Return the [x, y] coordinate for the center point of the cell that contains the specified text.  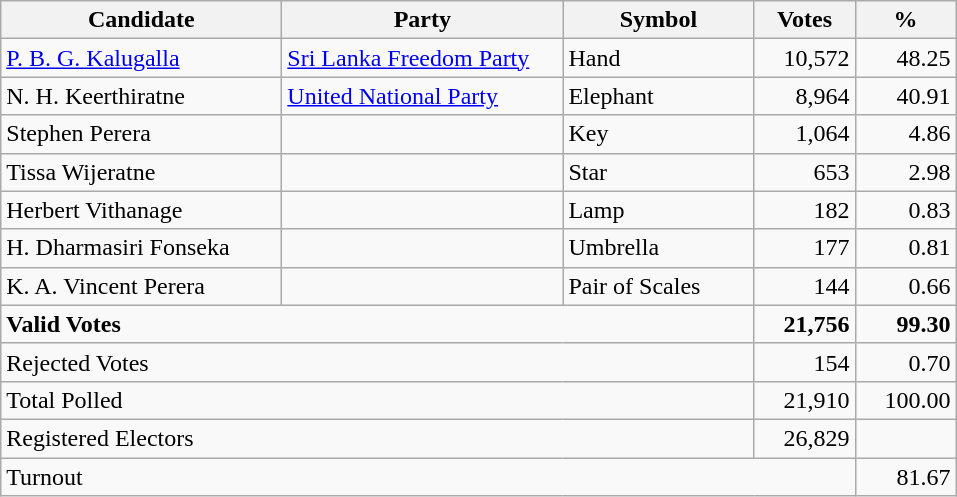
8,964 [804, 96]
Tissa Wijeratne [142, 172]
Total Polled [378, 400]
Lamp [658, 210]
21,756 [804, 324]
Elephant [658, 96]
Key [658, 134]
48.25 [906, 58]
Registered Electors [378, 438]
0.81 [906, 248]
Stephen Perera [142, 134]
% [906, 20]
100.00 [906, 400]
10,572 [804, 58]
177 [804, 248]
21,910 [804, 400]
N. H. Keerthiratne [142, 96]
Symbol [658, 20]
0.83 [906, 210]
653 [804, 172]
2.98 [906, 172]
Turnout [428, 477]
144 [804, 286]
26,829 [804, 438]
Rejected Votes [378, 362]
Votes [804, 20]
Umbrella [658, 248]
99.30 [906, 324]
K. A. Vincent Perera [142, 286]
Sri Lanka Freedom Party [422, 58]
1,064 [804, 134]
0.66 [906, 286]
182 [804, 210]
Star [658, 172]
Hand [658, 58]
81.67 [906, 477]
P. B. G. Kalugalla [142, 58]
0.70 [906, 362]
154 [804, 362]
4.86 [906, 134]
Party [422, 20]
Valid Votes [378, 324]
40.91 [906, 96]
Candidate [142, 20]
H. Dharmasiri Fonseka [142, 248]
Herbert Vithanage [142, 210]
Pair of Scales [658, 286]
United National Party [422, 96]
